Locate the cell with the specified text and output its (x, y) center coordinate. 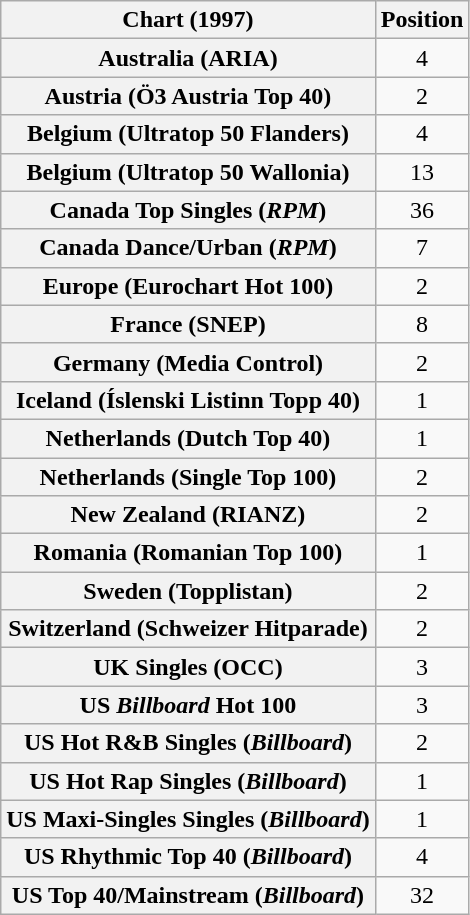
Iceland (Íslenski Listinn Topp 40) (188, 400)
US Hot Rap Singles (Billboard) (188, 781)
Germany (Media Control) (188, 362)
8 (422, 324)
US Hot R&B Singles (Billboard) (188, 743)
Belgium (Ultratop 50 Flanders) (188, 134)
UK Singles (OCC) (188, 667)
Netherlands (Single Top 100) (188, 477)
US Maxi-Singles Singles (Billboard) (188, 819)
Canada Top Singles (RPM) (188, 210)
Position (422, 20)
France (SNEP) (188, 324)
Switzerland (Schweizer Hitparade) (188, 629)
US Billboard Hot 100 (188, 705)
US Top 40/Mainstream (Billboard) (188, 895)
36 (422, 210)
Netherlands (Dutch Top 40) (188, 438)
Australia (ARIA) (188, 58)
Austria (Ö3 Austria Top 40) (188, 96)
Belgium (Ultratop 50 Wallonia) (188, 172)
Sweden (Topplistan) (188, 591)
Chart (1997) (188, 20)
Canada Dance/Urban (RPM) (188, 248)
Romania (Romanian Top 100) (188, 553)
7 (422, 248)
New Zealand (RIANZ) (188, 515)
32 (422, 895)
13 (422, 172)
Europe (Eurochart Hot 100) (188, 286)
US Rhythmic Top 40 (Billboard) (188, 857)
